Extract the [X, Y] coordinate from the center of the cell holding the provided text.  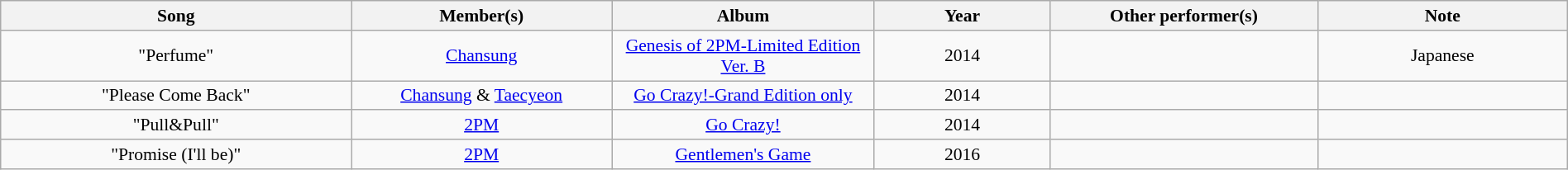
Song [176, 16]
Year [962, 16]
"Pull&Pull" [176, 125]
Gentlemen's Game [743, 154]
Japanese [1442, 54]
Member(s) [481, 16]
Other performer(s) [1184, 16]
"Please Come Back" [176, 96]
Chansung & Taecyeon [481, 96]
Go Crazy! [743, 125]
Album [743, 16]
Note [1442, 16]
Go Crazy!-Grand Edition only [743, 96]
Genesis of 2PM-Limited Edition Ver. B [743, 54]
Chansung [481, 54]
"Promise (I'll be)" [176, 154]
2016 [962, 154]
"Perfume" [176, 54]
